Pinpoint the cell where the given text exists, returning its [X, Y] midpoint coordinate. 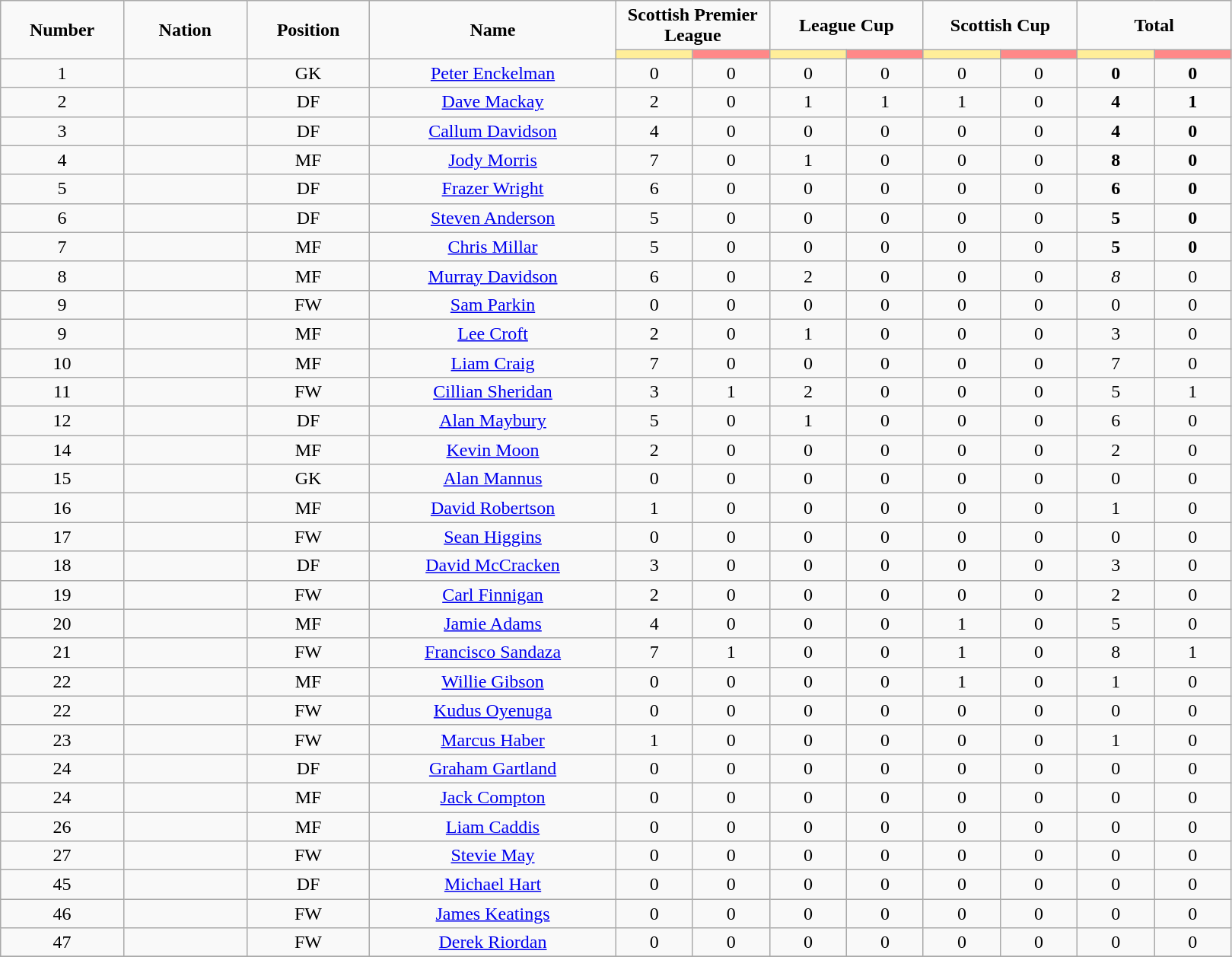
11 [62, 392]
Number [62, 30]
Francisco Sandaza [493, 652]
Steven Anderson [493, 218]
Scottish Premier League [692, 26]
Carl Finnigan [493, 595]
21 [62, 652]
19 [62, 595]
Kudus Oyenuga [493, 710]
Chris Millar [493, 247]
Sam Parkin [493, 305]
18 [62, 566]
26 [62, 826]
Liam Caddis [493, 826]
47 [62, 943]
Stevie May [493, 856]
Dave Mackay [493, 102]
45 [62, 885]
Jamie Adams [493, 624]
17 [62, 537]
Nation [185, 30]
46 [62, 914]
23 [62, 739]
Cillian Sheridan [493, 392]
14 [62, 450]
League Cup [846, 26]
Scottish Cup [1000, 26]
Murray Davidson [493, 276]
Michael Hart [493, 885]
Willie Gibson [493, 681]
Alan Mannus [493, 479]
27 [62, 856]
Peter Enckelman [493, 73]
Callum Davidson [493, 131]
10 [62, 363]
20 [62, 624]
Frazer Wright [493, 189]
Name [493, 30]
Position [308, 30]
James Keatings [493, 914]
Sean Higgins [493, 537]
Derek Riordan [493, 943]
12 [62, 421]
Kevin Moon [493, 450]
Jack Compton [493, 797]
Liam Craig [493, 363]
David Robertson [493, 508]
David McCracken [493, 566]
Graham Gartland [493, 768]
16 [62, 508]
15 [62, 479]
Total [1154, 26]
Lee Croft [493, 333]
Marcus Haber [493, 739]
Jody Morris [493, 160]
Alan Maybury [493, 421]
